Pinpoint the cell where the given text exists, returning its [X, Y] midpoint coordinate. 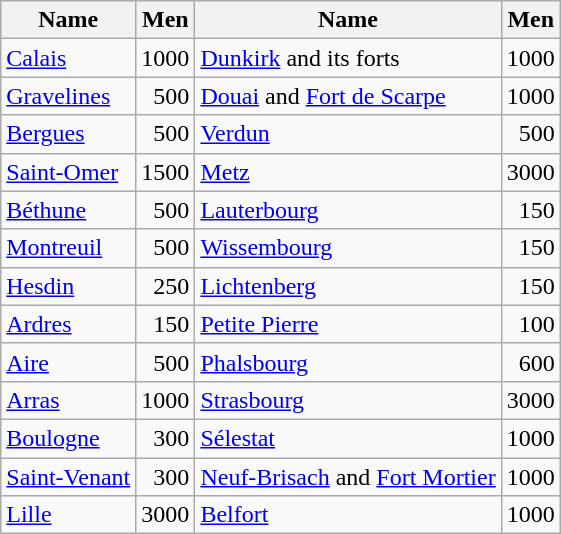
Petite Pierre [348, 324]
250 [166, 286]
Neuf-Brisach and Fort Mortier [348, 477]
Aire [68, 362]
Saint-Omer [68, 172]
Hesdin [68, 286]
1500 [166, 172]
Calais [68, 58]
Arras [68, 400]
Phalsbourg [348, 362]
Lichtenberg [348, 286]
Dunkirk and its forts [348, 58]
Ardres [68, 324]
Wissembourg [348, 248]
Bergues [68, 134]
Lille [68, 515]
Béthune [68, 210]
Saint-Venant [68, 477]
Strasbourg [348, 400]
Belfort [348, 515]
Verdun [348, 134]
Gravelines [68, 96]
Lauterbourg [348, 210]
Douai and Fort de Scarpe [348, 96]
600 [530, 362]
Boulogne [68, 438]
Montreuil [68, 248]
100 [530, 324]
Sélestat [348, 438]
Metz [348, 172]
